Pinpoint the cell where the given text exists, returning its (X, Y) midpoint coordinate. 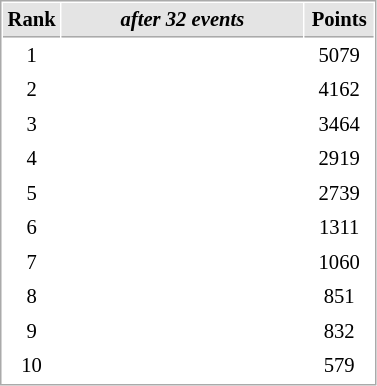
8 (32, 296)
2919 (340, 158)
7 (32, 262)
1060 (340, 262)
3 (32, 124)
3464 (340, 124)
851 (340, 296)
Rank (32, 20)
6 (32, 228)
after 32 events (183, 20)
1311 (340, 228)
2739 (340, 194)
2 (32, 90)
1 (32, 56)
10 (32, 366)
832 (340, 332)
5079 (340, 56)
9 (32, 332)
5 (32, 194)
579 (340, 366)
4162 (340, 90)
Points (340, 20)
4 (32, 158)
